Find where the given text appears and provide that cell's center as (X, Y) coordinate. 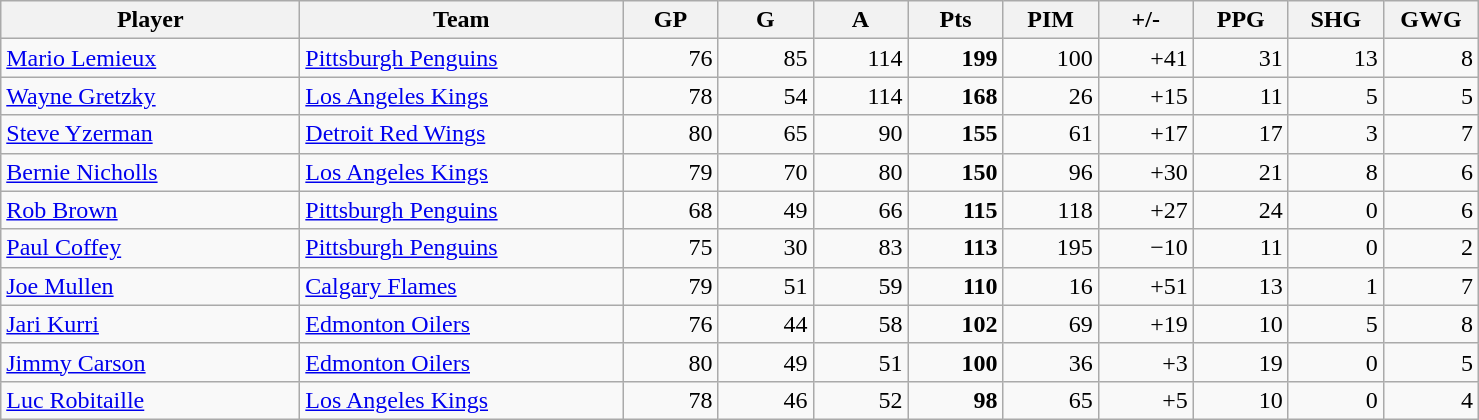
Jimmy Carson (150, 362)
52 (860, 400)
Calgary Flames (462, 286)
PPG (1240, 20)
+30 (1146, 172)
16 (1050, 286)
G (766, 20)
61 (1050, 134)
85 (766, 58)
2 (1430, 248)
−10 (1146, 248)
GP (670, 20)
54 (766, 96)
+5 (1146, 400)
168 (956, 96)
90 (860, 134)
+19 (1146, 324)
46 (766, 400)
75 (670, 248)
Pts (956, 20)
+41 (1146, 58)
59 (860, 286)
Joe Mullen (150, 286)
A (860, 20)
110 (956, 286)
98 (956, 400)
Wayne Gretzky (150, 96)
SHG (1336, 20)
Jari Kurri (150, 324)
66 (860, 210)
+17 (1146, 134)
GWG (1430, 20)
+3 (1146, 362)
17 (1240, 134)
Player (150, 20)
199 (956, 58)
Team (462, 20)
Luc Robitaille (150, 400)
68 (670, 210)
21 (1240, 172)
155 (956, 134)
69 (1050, 324)
44 (766, 324)
70 (766, 172)
PIM (1050, 20)
96 (1050, 172)
150 (956, 172)
3 (1336, 134)
Mario Lemieux (150, 58)
+27 (1146, 210)
Steve Yzerman (150, 134)
Rob Brown (150, 210)
113 (956, 248)
36 (1050, 362)
26 (1050, 96)
115 (956, 210)
Detroit Red Wings (462, 134)
58 (860, 324)
+51 (1146, 286)
Bernie Nicholls (150, 172)
24 (1240, 210)
31 (1240, 58)
195 (1050, 248)
4 (1430, 400)
102 (956, 324)
83 (860, 248)
+15 (1146, 96)
Paul Coffey (150, 248)
+/- (1146, 20)
30 (766, 248)
1 (1336, 286)
19 (1240, 362)
118 (1050, 210)
